Capture the cell that displays the provided text and extract its (X, Y) central coordinate. 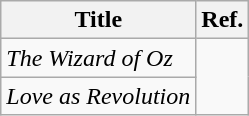
Title (98, 20)
Love as Revolution (98, 96)
Ref. (222, 20)
The Wizard of Oz (98, 58)
